Scan for the cell matching the given text and deliver its [x, y] coordinate at center. 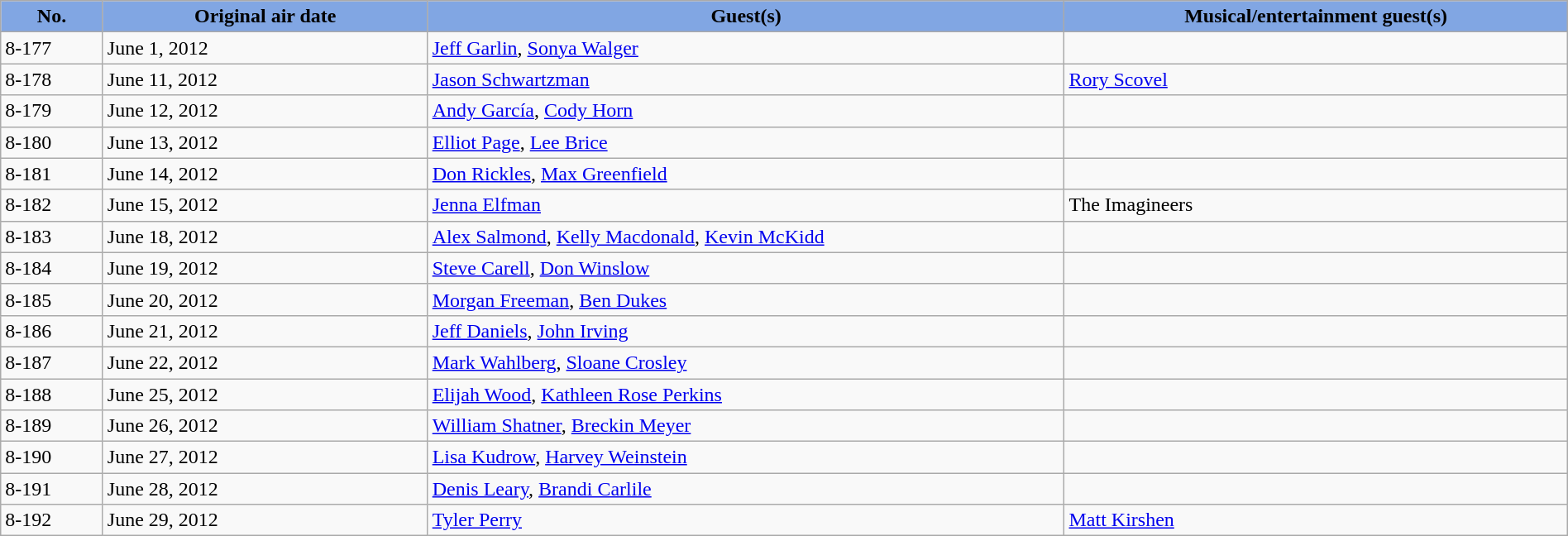
8-177 [52, 48]
Andy García, Cody Horn [746, 111]
8-182 [52, 205]
8-185 [52, 299]
June 20, 2012 [265, 299]
Rory Scovel [1316, 79]
June 11, 2012 [265, 79]
June 12, 2012 [265, 111]
8-190 [52, 457]
Jason Schwartzman [746, 79]
June 1, 2012 [265, 48]
June 15, 2012 [265, 205]
Musical/entertainment guest(s) [1316, 17]
June 29, 2012 [265, 520]
8-186 [52, 331]
Jeff Garlin, Sonya Walger [746, 48]
Morgan Freeman, Ben Dukes [746, 299]
The Imagineers [1316, 205]
Steve Carell, Don Winslow [746, 268]
June 25, 2012 [265, 395]
8-181 [52, 174]
Denis Leary, Brandi Carlile [746, 489]
8-188 [52, 395]
Original air date [265, 17]
Alex Salmond, Kelly Macdonald, Kevin McKidd [746, 237]
June 26, 2012 [265, 426]
8-191 [52, 489]
Matt Kirshen [1316, 520]
June 14, 2012 [265, 174]
8-187 [52, 362]
8-178 [52, 79]
June 22, 2012 [265, 362]
8-179 [52, 111]
June 13, 2012 [265, 142]
8-184 [52, 268]
June 27, 2012 [265, 457]
June 21, 2012 [265, 331]
Elijah Wood, Kathleen Rose Perkins [746, 395]
Guest(s) [746, 17]
June 18, 2012 [265, 237]
Tyler Perry [746, 520]
Don Rickles, Max Greenfield [746, 174]
Jenna Elfman [746, 205]
8-189 [52, 426]
No. [52, 17]
Mark Wahlberg, Sloane Crosley [746, 362]
8-192 [52, 520]
Lisa Kudrow, Harvey Weinstein [746, 457]
Jeff Daniels, John Irving [746, 331]
Elliot Page, Lee Brice [746, 142]
8-183 [52, 237]
June 28, 2012 [265, 489]
William Shatner, Breckin Meyer [746, 426]
June 19, 2012 [265, 268]
8-180 [52, 142]
